Locate the cell with the specified text and output its [x, y] center coordinate. 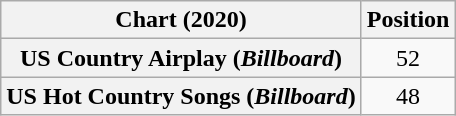
Position [408, 20]
US Country Airplay (Billboard) [181, 58]
48 [408, 96]
52 [408, 58]
US Hot Country Songs (Billboard) [181, 96]
Chart (2020) [181, 20]
